Extract the (x, y) coordinate from the center of the cell holding the provided text.  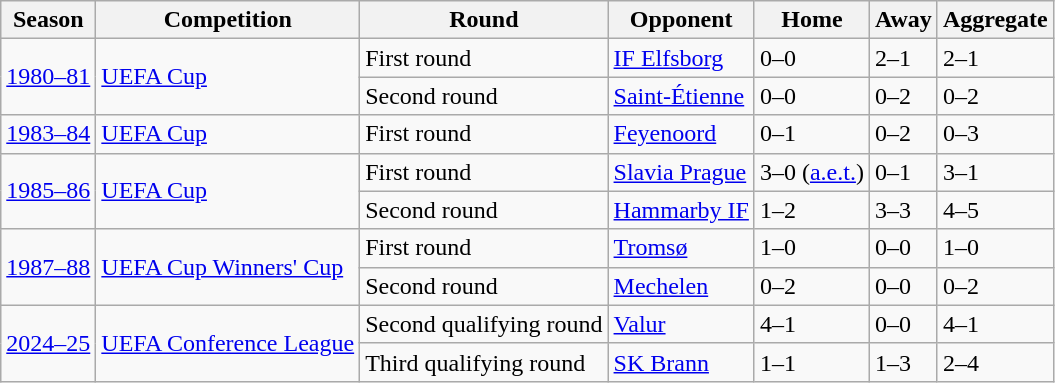
UEFA Conference League (228, 343)
2–4 (995, 362)
Mechelen (681, 286)
3–0 (a.e.t.) (812, 172)
1980–81 (48, 77)
Slavia Prague (681, 172)
UEFA Cup Winners' Cup (228, 267)
1–3 (903, 362)
Opponent (681, 20)
1985–86 (48, 191)
2024–25 (48, 343)
Tromsø (681, 248)
Saint-Étienne (681, 96)
SK Brann (681, 362)
4–5 (995, 210)
Home (812, 20)
Third qualifying round (484, 362)
1983–84 (48, 134)
1987–88 (48, 267)
1–1 (812, 362)
IF Elfsborg (681, 58)
3–1 (995, 172)
Valur (681, 324)
Feyenoord (681, 134)
Second qualifying round (484, 324)
1–2 (812, 210)
Season (48, 20)
Hammarby IF (681, 210)
Away (903, 20)
Competition (228, 20)
Aggregate (995, 20)
Round (484, 20)
3–3 (903, 210)
0–3 (995, 134)
